Locate the cell with the specified text and output its (x, y) center coordinate. 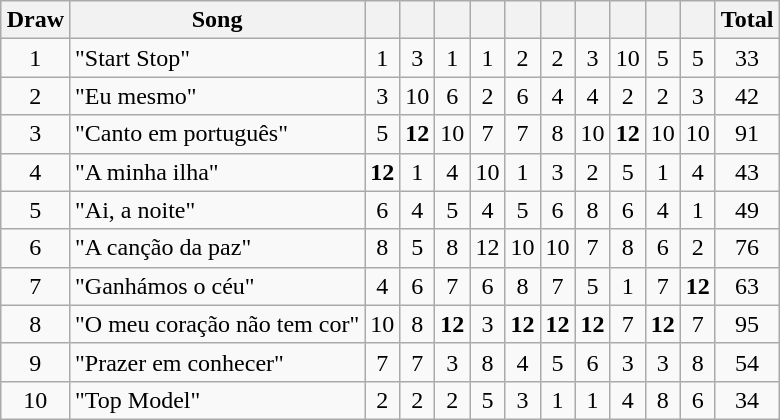
34 (747, 400)
"Ai, a noite" (218, 210)
"Prazer em conhecer" (218, 362)
"Top Model" (218, 400)
9 (35, 362)
"Eu mesmo" (218, 96)
"A minha ilha" (218, 172)
76 (747, 248)
Total (747, 20)
"A canção da paz" (218, 248)
43 (747, 172)
49 (747, 210)
"Canto em português" (218, 134)
63 (747, 286)
54 (747, 362)
Song (218, 20)
Draw (35, 20)
"O meu coração não tem cor" (218, 324)
"Ganhámos o céu" (218, 286)
33 (747, 58)
42 (747, 96)
"Start Stop" (218, 58)
91 (747, 134)
95 (747, 324)
